Return the [x, y] coordinate for the center point of the cell that contains the specified text.  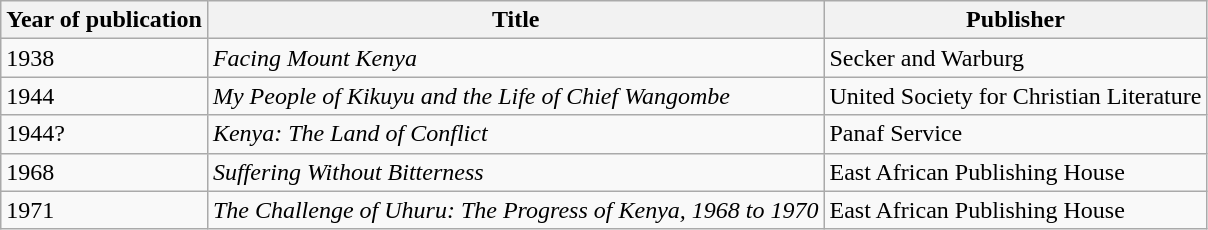
Secker and Warburg [1016, 58]
1944 [104, 96]
Kenya: The Land of Conflict [516, 134]
Publisher [1016, 20]
Facing Mount Kenya [516, 58]
Year of publication [104, 20]
United Society for Christian Literature [1016, 96]
The Challenge of Uhuru: The Progress of Kenya, 1968 to 1970 [516, 210]
Panaf Service [1016, 134]
Title [516, 20]
1968 [104, 172]
1938 [104, 58]
1971 [104, 210]
My People of Kikuyu and the Life of Chief Wangombe [516, 96]
Suffering Without Bitterness [516, 172]
1944? [104, 134]
